Provide the [X, Y] coordinate of the cell's center where the given text is located.  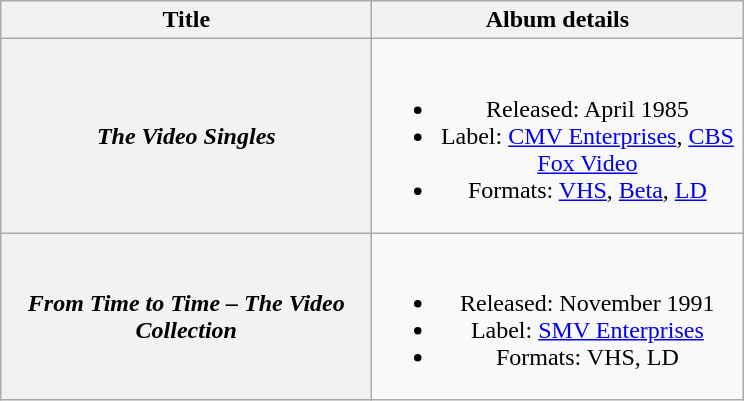
Released: April 1985Label: CMV Enterprises, CBS Fox VideoFormats: VHS, Beta, LD [558, 136]
From Time to Time – The Video Collection [186, 316]
Released: November 1991Label: SMV EnterprisesFormats: VHS, LD [558, 316]
Album details [558, 20]
Title [186, 20]
The Video Singles [186, 136]
